Find where the given text appears and provide that cell's center as [X, Y] coordinate. 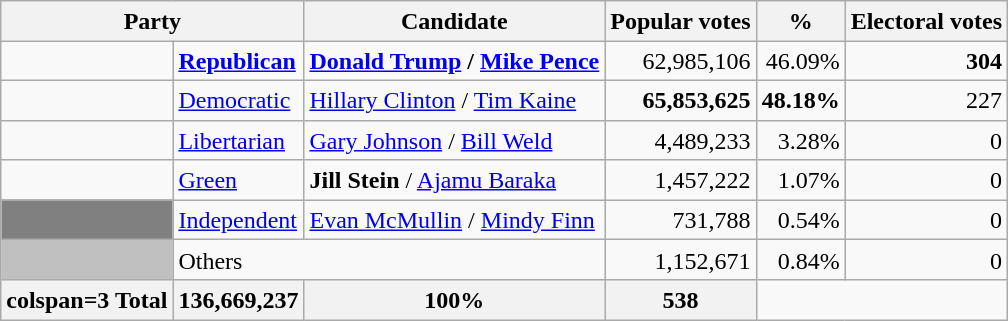
Gary Johnson / Bill Weld [454, 140]
304 [926, 61]
Others [389, 260]
Popular votes [680, 21]
48.18% [800, 100]
65,853,625 [680, 100]
100% [454, 300]
Democratic [238, 100]
0.54% [800, 220]
4,489,233 [680, 140]
% [800, 21]
Green [238, 180]
Electoral votes [926, 21]
colspan=3 Total [87, 300]
731,788 [680, 220]
3.28% [800, 140]
227 [926, 100]
Republican [238, 61]
Party [152, 21]
Candidate [454, 21]
Hillary Clinton / Tim Kaine [454, 100]
0.84% [800, 260]
62,985,106 [680, 61]
Libertarian [238, 140]
1,152,671 [680, 260]
46.09% [800, 61]
Evan McMullin / Mindy Finn [454, 220]
Jill Stein / Ajamu Baraka [454, 180]
Independent [238, 220]
538 [680, 300]
Donald Trump / Mike Pence [454, 61]
136,669,237 [238, 300]
1,457,222 [680, 180]
1.07% [800, 180]
